Return the [X, Y] coordinate for the center point of the cell that contains the specified text.  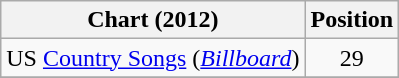
US Country Songs (Billboard) [153, 58]
29 [352, 58]
Chart (2012) [153, 20]
Position [352, 20]
